Return [X, Y] of the center of cell containing provided text 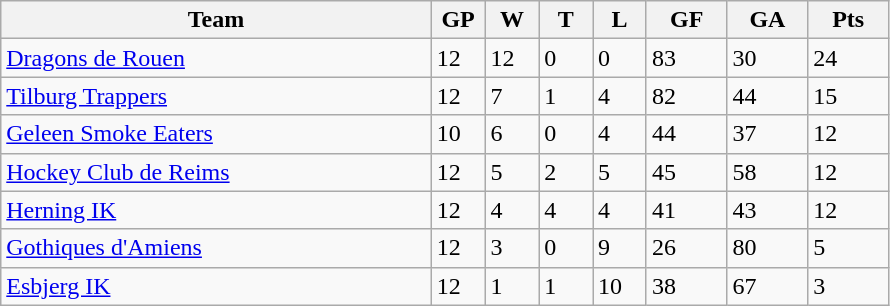
GA [768, 20]
Hockey Club de Reims [216, 172]
43 [768, 210]
Esbjerg IK [216, 286]
7 [512, 96]
Geleen Smoke Eaters [216, 134]
26 [686, 248]
58 [768, 172]
9 [620, 248]
Gothiques d'Amiens [216, 248]
83 [686, 58]
45 [686, 172]
80 [768, 248]
82 [686, 96]
38 [686, 286]
GF [686, 20]
2 [566, 172]
6 [512, 134]
67 [768, 286]
GP [458, 20]
Herning IK [216, 210]
W [512, 20]
30 [768, 58]
Dragons de Rouen [216, 58]
T [566, 20]
L [620, 20]
41 [686, 210]
Tilburg Trappers [216, 96]
Team [216, 20]
Pts [848, 20]
37 [768, 134]
24 [848, 58]
15 [848, 96]
